Find where the given text appears and provide that cell's center as [X, Y] coordinate. 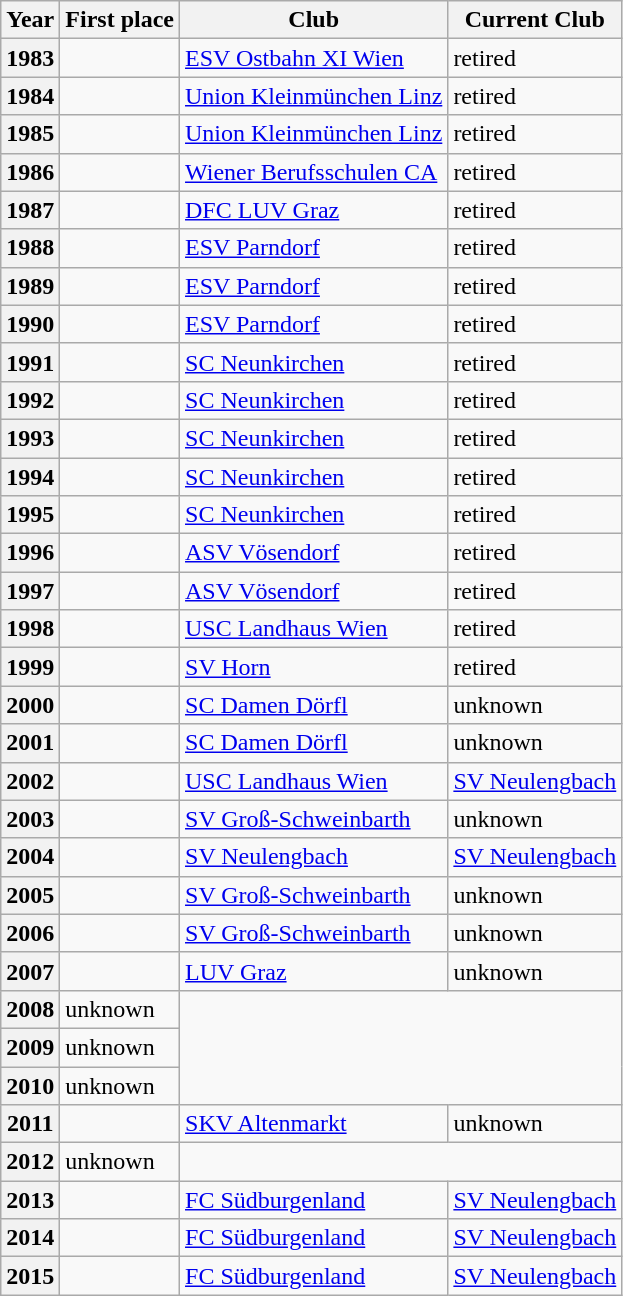
2009 [30, 1047]
2014 [30, 1238]
SV Horn [314, 667]
1995 [30, 515]
2010 [30, 1085]
1993 [30, 438]
1990 [30, 324]
SKV Altenmarkt [314, 1124]
2013 [30, 1200]
1986 [30, 172]
1985 [30, 134]
Year [30, 20]
LUV Graz [314, 971]
Current Club [535, 20]
Wiener Berufsschulen CA [314, 172]
1991 [30, 362]
2006 [30, 933]
2001 [30, 743]
2008 [30, 1009]
1989 [30, 286]
2002 [30, 781]
First place [120, 20]
2011 [30, 1124]
2004 [30, 857]
1994 [30, 477]
1999 [30, 667]
2015 [30, 1276]
1998 [30, 629]
2012 [30, 1162]
ESV Ostbahn XI Wien [314, 58]
1996 [30, 553]
2007 [30, 971]
1988 [30, 248]
1984 [30, 96]
1992 [30, 400]
2000 [30, 705]
2003 [30, 819]
Club [314, 20]
DFC LUV Graz [314, 210]
2005 [30, 895]
1997 [30, 591]
1983 [30, 58]
1987 [30, 210]
